Scan for the cell matching the given text and deliver its [X, Y] coordinate at center. 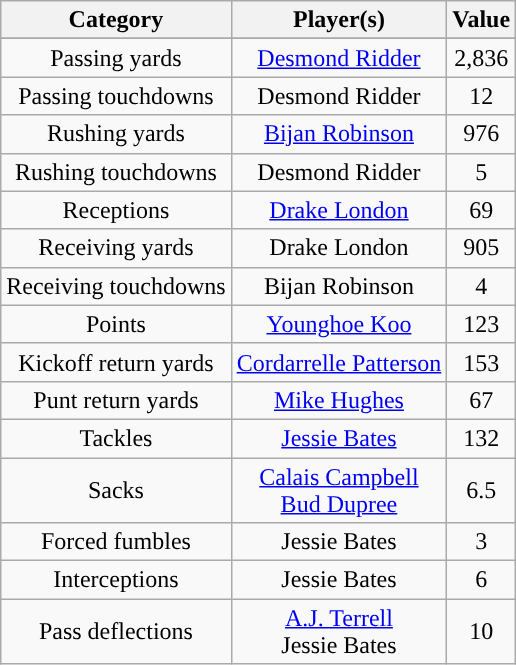
Younghoe Koo [339, 324]
Receiving yards [116, 248]
69 [482, 210]
3 [482, 542]
132 [482, 438]
Punt return yards [116, 400]
Points [116, 324]
Passing yards [116, 58]
5 [482, 172]
123 [482, 324]
Forced fumbles [116, 542]
Receiving touchdowns [116, 286]
Rushing yards [116, 134]
Category [116, 20]
6.5 [482, 490]
Calais CampbellBud Dupree [339, 490]
Mike Hughes [339, 400]
Interceptions [116, 580]
Rushing touchdowns [116, 172]
Sacks [116, 490]
Player(s) [339, 20]
10 [482, 632]
Kickoff return yards [116, 362]
Pass deflections [116, 632]
976 [482, 134]
Receptions [116, 210]
Tackles [116, 438]
2,836 [482, 58]
905 [482, 248]
Cordarrelle Patterson [339, 362]
Passing touchdowns [116, 96]
A.J. TerrellJessie Bates [339, 632]
6 [482, 580]
67 [482, 400]
153 [482, 362]
Value [482, 20]
12 [482, 96]
4 [482, 286]
